Extract the [x, y] coordinate from the center of the cell holding the provided text.  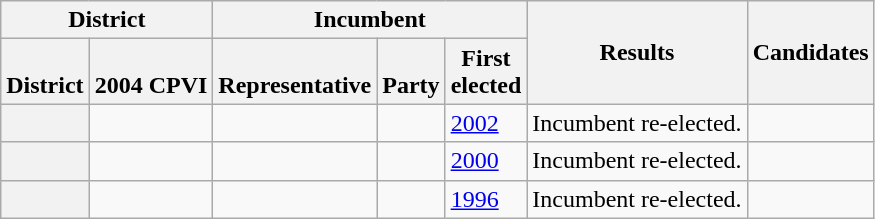
Results [637, 52]
1996 [486, 199]
2004 CPVI [151, 72]
Representative [295, 72]
2000 [486, 161]
2002 [486, 123]
Candidates [810, 52]
Firstelected [486, 72]
Incumbent [370, 20]
Party [411, 72]
